Capture the cell that displays the provided text and extract its [X, Y] central coordinate. 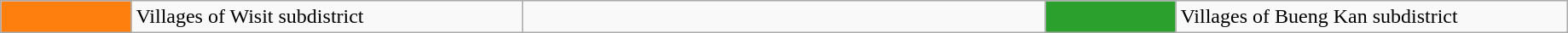
Villages of Bueng Kan subdistrict [1371, 17]
Villages of Wisit subdistrict [327, 17]
